Output the [x, y] coordinate of the center of the cell containing the given text.  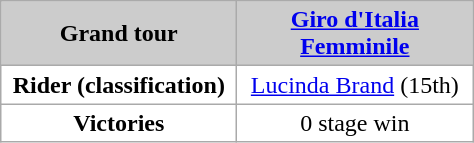
0 stage win [355, 123]
Grand tour [119, 34]
Victories [119, 123]
Rider (classification) [119, 85]
Lucinda Brand (15th) [355, 85]
Giro d'Italia Femminile [355, 34]
